Detect which cell encompasses the target text, then output its [X, Y] center coordinate. 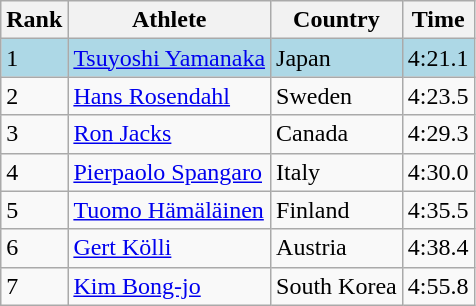
Japan [337, 58]
Austria [337, 248]
5 [34, 210]
Sweden [337, 96]
3 [34, 134]
4 [34, 172]
Italy [337, 172]
Time [438, 20]
4:55.8 [438, 286]
4:23.5 [438, 96]
Tsuyoshi Yamanaka [170, 58]
Finland [337, 210]
Kim Bong-jo [170, 286]
4:38.4 [438, 248]
Tuomo Hämäläinen [170, 210]
South Korea [337, 286]
2 [34, 96]
Rank [34, 20]
Canada [337, 134]
Ron Jacks [170, 134]
Country [337, 20]
7 [34, 286]
1 [34, 58]
Gert Kölli [170, 248]
Athlete [170, 20]
4:29.3 [438, 134]
4:21.1 [438, 58]
Hans Rosendahl [170, 96]
Pierpaolo Spangaro [170, 172]
4:30.0 [438, 172]
4:35.5 [438, 210]
6 [34, 248]
